Detect which cell encompasses the target text, then output its (X, Y) center coordinate. 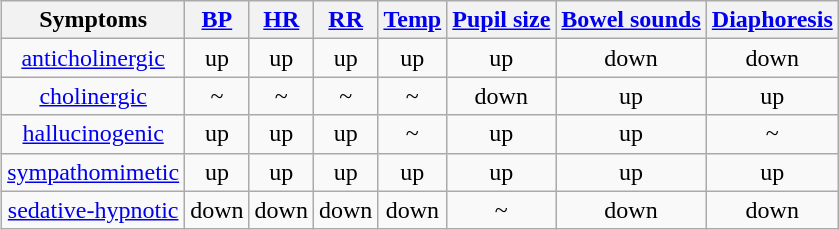
sedative-hypnotic (94, 210)
HR (281, 20)
Diaphoresis (772, 20)
Bowel sounds (631, 20)
Pupil size (502, 20)
RR (345, 20)
cholinergic (94, 96)
anticholinergic (94, 58)
BP (217, 20)
hallucinogenic (94, 134)
sympathomimetic (94, 172)
Symptoms (94, 20)
Temp (412, 20)
